Extract the [x, y] coordinate from the center of the cell holding the provided text.  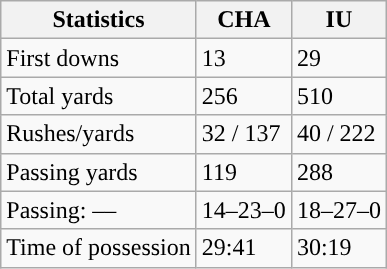
Total yards [99, 96]
510 [338, 96]
29 [338, 58]
First downs [99, 58]
29:41 [244, 248]
256 [244, 96]
119 [244, 172]
40 / 222 [338, 134]
13 [244, 58]
Statistics [99, 20]
Time of possession [99, 248]
32 / 137 [244, 134]
Passing yards [99, 172]
Rushes/yards [99, 134]
30:19 [338, 248]
IU [338, 20]
CHA [244, 20]
14–23–0 [244, 210]
288 [338, 172]
18–27–0 [338, 210]
Passing: –– [99, 210]
